Output the [x, y] coordinate of the center of the cell containing the given text.  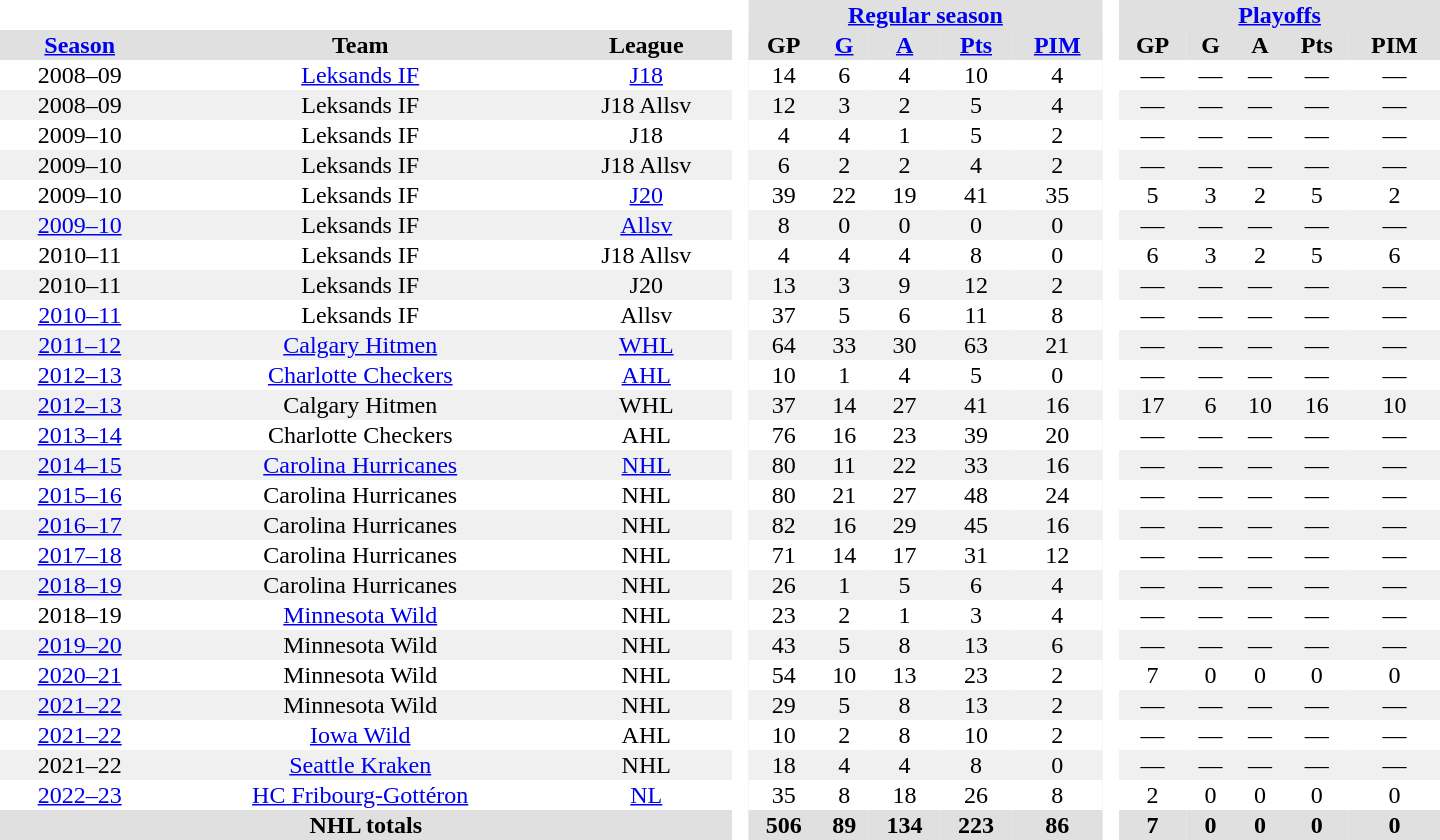
82 [784, 525]
89 [844, 825]
HC Fribourg-Gottéron [360, 795]
Team [360, 45]
2015–16 [80, 495]
19 [904, 195]
24 [1058, 495]
63 [976, 345]
45 [976, 525]
League [646, 45]
2019–20 [80, 645]
506 [784, 825]
Playoffs [1280, 15]
31 [976, 555]
9 [904, 285]
2013–14 [80, 435]
Regular season [926, 15]
NL [646, 795]
86 [1058, 825]
Seattle Kraken [360, 765]
76 [784, 435]
64 [784, 345]
Iowa Wild [360, 735]
2011–12 [80, 345]
NHL totals [366, 825]
2014–15 [80, 465]
2020–21 [80, 675]
223 [976, 825]
20 [1058, 435]
2017–18 [80, 555]
43 [784, 645]
2016–17 [80, 525]
48 [976, 495]
30 [904, 345]
Season [80, 45]
2022–23 [80, 795]
54 [784, 675]
71 [784, 555]
134 [904, 825]
